Identify which cell holds the provided text, then report its (X, Y) central coordinate. 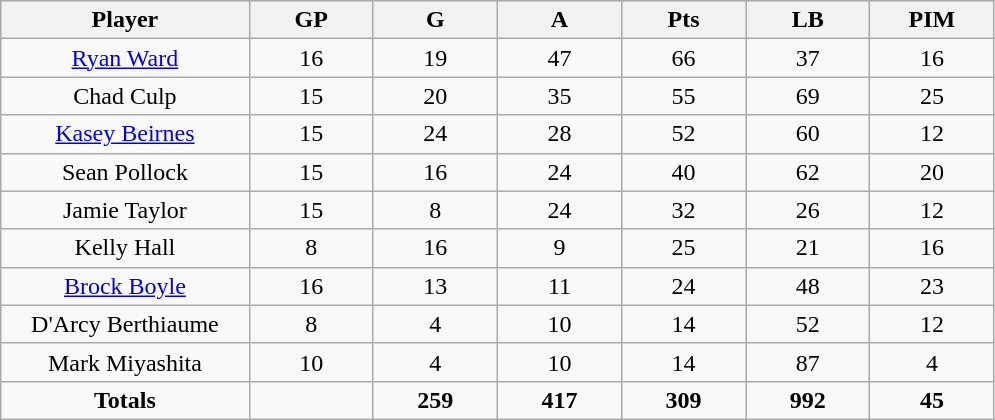
G (435, 20)
62 (808, 172)
26 (808, 210)
40 (684, 172)
Mark Miyashita (125, 362)
Chad Culp (125, 96)
Jamie Taylor (125, 210)
Pts (684, 20)
Player (125, 20)
GP (311, 20)
37 (808, 58)
19 (435, 58)
259 (435, 400)
309 (684, 400)
55 (684, 96)
69 (808, 96)
Ryan Ward (125, 58)
45 (932, 400)
48 (808, 286)
Brock Boyle (125, 286)
47 (559, 58)
PIM (932, 20)
Totals (125, 400)
992 (808, 400)
35 (559, 96)
11 (559, 286)
13 (435, 286)
A (559, 20)
417 (559, 400)
87 (808, 362)
28 (559, 134)
32 (684, 210)
23 (932, 286)
D'Arcy Berthiaume (125, 324)
LB (808, 20)
Sean Pollock (125, 172)
9 (559, 248)
66 (684, 58)
60 (808, 134)
Kasey Beirnes (125, 134)
Kelly Hall (125, 248)
21 (808, 248)
